For the text-containing cell, return its midpoint in [X, Y] coordinate format. 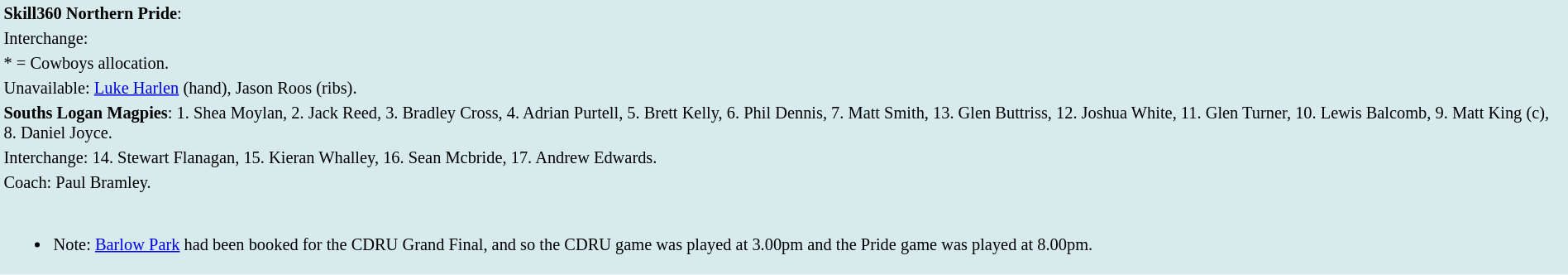
Unavailable: Luke Harlen (hand), Jason Roos (ribs). [784, 88]
* = Cowboys allocation. [784, 63]
Skill360 Northern Pride: [784, 13]
Interchange: 14. Stewart Flanagan, 15. Kieran Whalley, 16. Sean Mcbride, 17. Andrew Edwards. [784, 157]
Coach: Paul Bramley. [784, 182]
Note: Barlow Park had been booked for the CDRU Grand Final, and so the CDRU game was played at 3.00pm and the Pride game was played at 8.00pm. [784, 234]
Interchange: [784, 38]
